Capture the cell that displays the provided text and extract its (x, y) central coordinate. 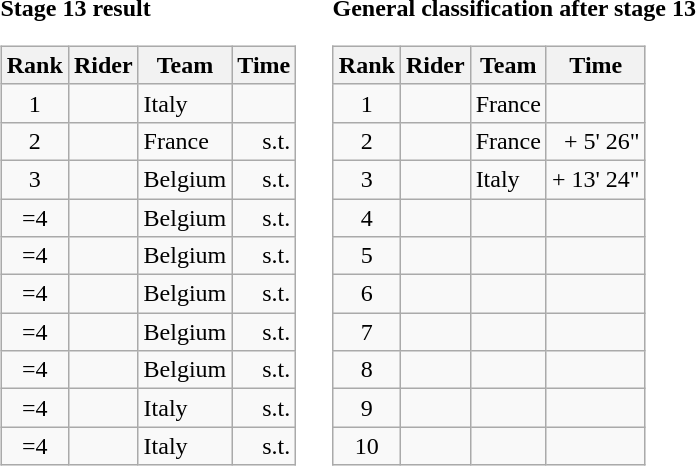
9 (366, 408)
10 (366, 446)
+ 13' 24" (596, 179)
4 (366, 217)
5 (366, 256)
6 (366, 294)
7 (366, 332)
8 (366, 370)
+ 5' 26" (596, 141)
